Detect which cell encompasses the target text, then output its [x, y] center coordinate. 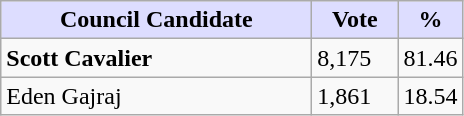
Eden Gajraj [156, 96]
81.46 [430, 58]
Council Candidate [156, 20]
Vote [355, 20]
Scott Cavalier [156, 58]
18.54 [430, 96]
% [430, 20]
1,861 [355, 96]
8,175 [355, 58]
